Capture the cell that displays the provided text and extract its [X, Y] central coordinate. 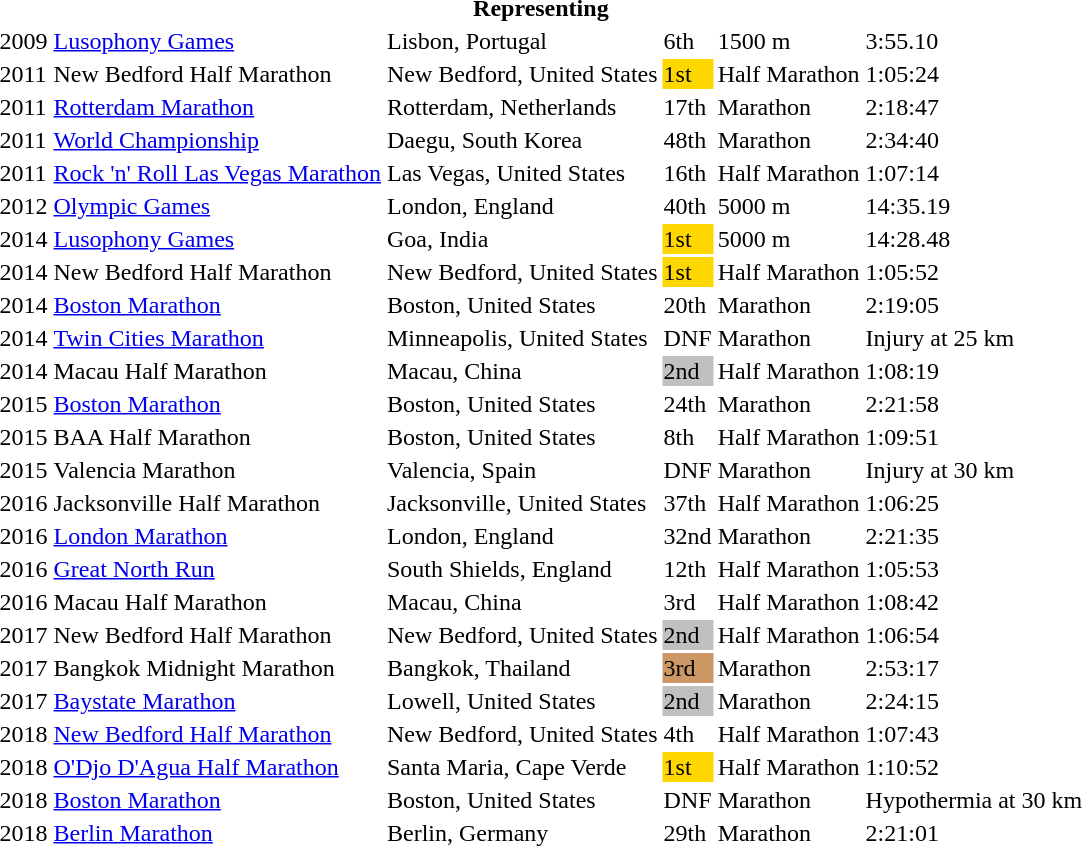
World Championship [217, 140]
48th [688, 140]
O'Djo D'Agua Half Marathon [217, 767]
Rock 'n' Roll Las Vegas Marathon [217, 173]
16th [688, 173]
London Marathon [217, 536]
Olympic Games [217, 206]
24th [688, 404]
Las Vegas, United States [522, 173]
Goa, India [522, 239]
20th [688, 305]
Daegu, South Korea [522, 140]
Santa Maria, Cape Verde [522, 767]
Bangkok Midnight Marathon [217, 668]
Twin Cities Marathon [217, 338]
Baystate Marathon [217, 701]
Minneapolis, United States [522, 338]
8th [688, 437]
Rotterdam, Netherlands [522, 107]
Valencia Marathon [217, 470]
17th [688, 107]
32nd [688, 536]
Jacksonville, United States [522, 503]
Lisbon, Portugal [522, 41]
Jacksonville Half Marathon [217, 503]
South Shields, England [522, 569]
12th [688, 569]
Bangkok, Thailand [522, 668]
40th [688, 206]
BAA Half Marathon [217, 437]
Lowell, United States [522, 701]
Great North Run [217, 569]
Rotterdam Marathon [217, 107]
4th [688, 734]
37th [688, 503]
6th [688, 41]
1500 m [788, 41]
Valencia, Spain [522, 470]
